Determine the [x, y] coordinate at the center of the cell enclosing the given text.  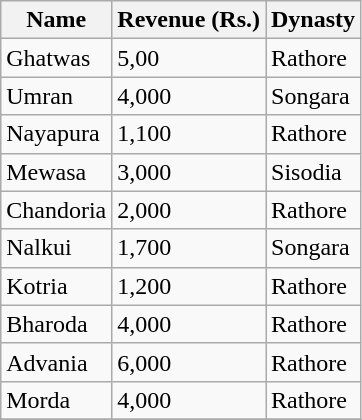
Ghatwas [56, 58]
1,700 [189, 248]
Revenue (Rs.) [189, 20]
Kotria [56, 286]
Nayapura [56, 134]
Morda [56, 400]
Umran [56, 96]
Name [56, 20]
6,000 [189, 362]
1,200 [189, 286]
5,00 [189, 58]
Nalkui [56, 248]
2,000 [189, 210]
Dynasty [314, 20]
1,100 [189, 134]
Bharoda [56, 324]
Sisodia [314, 172]
Advania [56, 362]
Chandoria [56, 210]
Mewasa [56, 172]
3,000 [189, 172]
